For the text-containing cell, return its midpoint in [x, y] coordinate format. 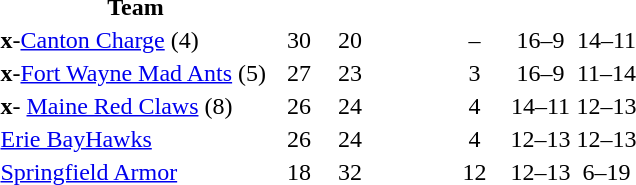
30 [299, 40]
23 [350, 73]
27 [299, 73]
3 [474, 73]
– [474, 40]
20 [350, 40]
14–11 [540, 106]
12–13 [540, 139]
